Return the (X, Y) coordinate for the center point of the cell that contains the specified text.  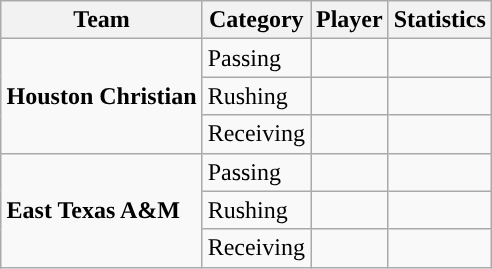
Statistics (440, 20)
East Texas A&M (102, 210)
Category (256, 20)
Houston Christian (102, 96)
Team (102, 20)
Player (349, 20)
